Find where the given text appears and provide that cell's center as (X, Y) coordinate. 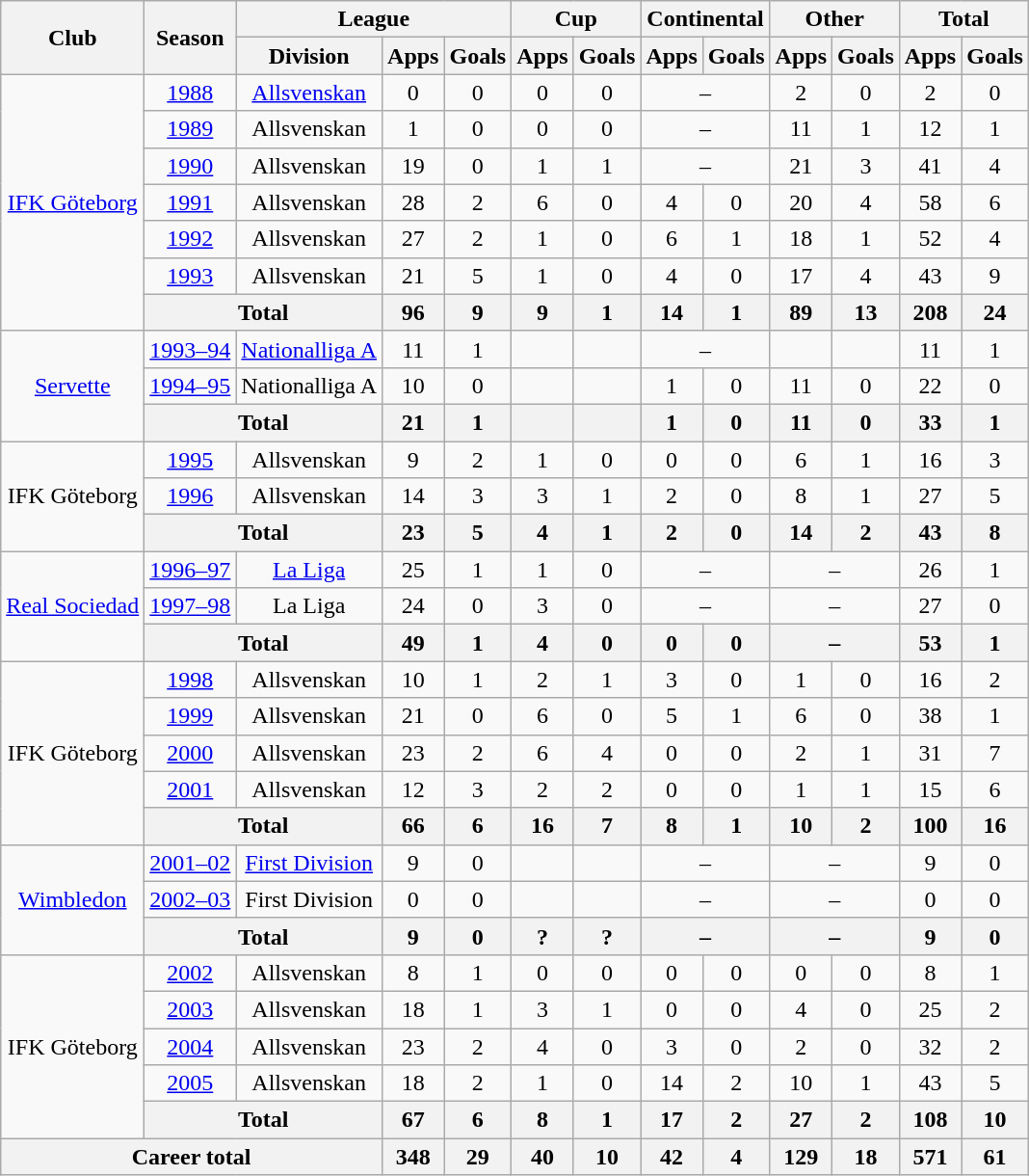
Other (834, 19)
1995 (191, 460)
129 (801, 1157)
52 (930, 239)
Cup (576, 19)
2001 (191, 789)
Servette (73, 386)
31 (930, 753)
Real Sociedad (73, 606)
1999 (191, 716)
1992 (191, 239)
20 (801, 202)
2002 (191, 973)
38 (930, 716)
2002–03 (191, 899)
26 (930, 570)
1996 (191, 496)
96 (413, 312)
89 (801, 312)
1994–95 (191, 386)
571 (930, 1157)
42 (672, 1157)
Wimbledon (73, 899)
108 (930, 1120)
13 (866, 312)
22 (930, 386)
1996–97 (191, 570)
58 (930, 202)
1997–98 (191, 606)
348 (413, 1157)
29 (478, 1157)
1993–94 (191, 349)
2001–02 (191, 863)
Division (309, 56)
67 (413, 1120)
1990 (191, 166)
208 (930, 312)
1988 (191, 93)
2005 (191, 1083)
2003 (191, 1009)
100 (930, 826)
League (374, 19)
19 (413, 166)
15 (930, 789)
66 (413, 826)
Continental (705, 19)
28 (413, 202)
Season (191, 38)
1993 (191, 276)
Career total (192, 1157)
61 (995, 1157)
1998 (191, 680)
1991 (191, 202)
49 (413, 643)
2000 (191, 753)
41 (930, 166)
2004 (191, 1046)
33 (930, 422)
40 (542, 1157)
1989 (191, 129)
32 (930, 1046)
53 (930, 643)
Club (73, 38)
